Extract the [x, y] coordinate from the center of the cell holding the provided text.  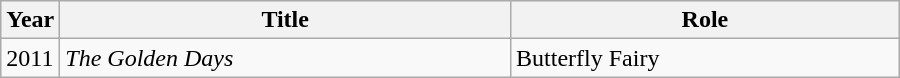
2011 [30, 58]
Year [30, 20]
Butterfly Fairy [706, 58]
Role [706, 20]
Title [286, 20]
The Golden Days [286, 58]
